From the cell containing the given text, extract its center point as (X, Y) coordinate. 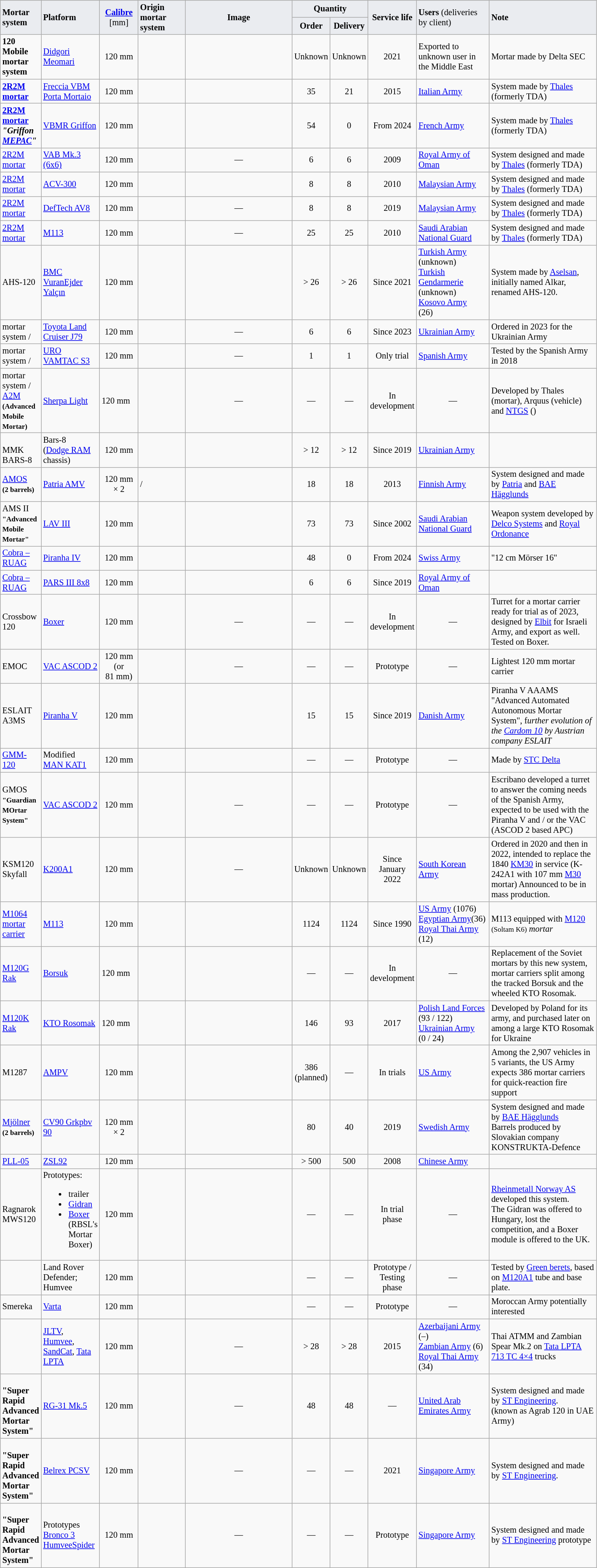
Among the 2,907 vehicles in 5 variants, the US Army expects 386 mortar carriers for quick-reaction fire support (543, 1072)
Danish Army (453, 716)
DefTech AV8 (71, 208)
System made by Aselsan, initially named Alkar, renamed AHS-120. (543, 282)
System designed and made by BAE HägglundsBarrels produced by Slovakian company KONSTRUKTA-Defence (543, 1127)
Only trial (392, 356)
120 Mobile mortar system (21, 57)
Since January 2022 (392, 869)
Quantity (330, 8)
JLTV,Humvee, SandCat, Tata LPTA (71, 1346)
Order (311, 26)
Didgori Meomari (71, 57)
Turkish Army (unknown) Turkish Gendarmerie(unknown)Kosovo Army(26) (453, 282)
Finnish Army (453, 484)
KTO Rosomak (71, 1023)
PLL-05 (21, 1161)
2009 (392, 160)
Ragnarok MWS120 (21, 1214)
Italian Army (453, 91)
Platform (71, 17)
RG-31 Mk.5 (71, 1406)
In trials (392, 1072)
MMK BARS-8 (21, 450)
Rheinmetall Norway AS developed this system.The Gidran was offered to Hungary, lost the competition, and a Boxer module is offered to the UK. (543, 1214)
BMC VuranEjder Yalçın (71, 282)
URO VAMTAC S3 (71, 356)
2R2M mortar "Griffon MEPAC" (21, 125)
M1064 mortar carrier (21, 924)
Calibre[mm] (119, 17)
Users (deliveries by client) (453, 17)
Service life (392, 17)
PrototypesBronco 3 HumveeSpider (71, 1535)
Since 1990 (392, 924)
In trial phase (392, 1214)
System designed and made by ST Engineering.(known as Agrab 120 in UAE Army) (543, 1406)
AHS-120 (21, 282)
Ordered in 2020 and then in 2022, intended to replace the 1840 KM30 in service (K-242A1 with 107 mm M30 mortar) Announced to be in mass production. (543, 869)
Ordered in 2023 for the Ukrainian Army (543, 332)
Since 2021 (392, 282)
Note (543, 17)
Developed by Poland for its army, and purchased later on among a large KTO Rosomak for Ukraine (543, 1023)
Borsuk (71, 973)
500 (349, 1161)
CV90 Grkpbv 90 (71, 1127)
mortar system /A2M(Advanced Mobile Mortar) (21, 401)
93 (349, 1023)
Piranha V (71, 716)
Bars-8(Dodge RAM chassis) (71, 450)
Mjölner(2 barrels) (21, 1127)
AMOS(2 barrels) (21, 484)
Tested by Green berets, based on M120A1 tube and base plate. (543, 1278)
Boxer (71, 622)
120 mm (or 81 mm) (119, 666)
French Army (453, 125)
Freccia VBM Porta Mortaio (71, 91)
2008 (392, 1161)
VAB Mk.3 (6x6) (71, 160)
Land Rover Defender;Humvee (71, 1278)
Developed by Thales (mortar), Arquus (vehicle) and NTGS () (543, 401)
M113 equipped with M120 (Soltam K6) mortar (543, 924)
Crossbow 120 (21, 622)
Mortar made by Delta SEC (543, 57)
VBMR Griffon (71, 125)
United Arab Emirates Army (453, 1406)
M1287 (21, 1072)
386(planned) (311, 1072)
Weapon system developed by Delco Systems and Royal Ordonance (543, 524)
Azerbaijani Army (–) Zambian Army (6) Royal Thai Army (34) (453, 1346)
K200A1 (71, 869)
Piranha V AAAMS "Advanced Automated Autonomous Mortar System", further evolution of the Cardom 10 by Austrian company ESLAIT (543, 716)
Chinese Army (453, 1161)
Spanish Army (453, 356)
80 (311, 1127)
Prototypes:trailerGidranBoxer (RBSL's Mortar Boxer) (71, 1214)
Toyota Land Cruiser J79 (71, 332)
ModifiedMAN KAT1 (71, 760)
Thai ATMM and Zambian Spear Mk.2 on Tata LPTA 713 TC 4×4 trucks (543, 1346)
System designed and made by ST Engineering prototype (543, 1535)
ACV-300 (71, 184)
US Army (1076) Egyptian Army(36) Royal Thai Army (12) (453, 924)
35 (311, 91)
Replacement of the Soviet mortars by this new system, mortar carriers split among the tracked Borsuk and the wheeled KTO Rosomak. (543, 973)
Exported to unknown user in the Middle East (453, 57)
54 (311, 125)
PARS III 8x8 (71, 582)
Tested by the Spanish Army in 2018 (543, 356)
Belrex PCSV (71, 1470)
AMPV (71, 1072)
M120G Rak (21, 973)
US Army (453, 1072)
Smereka (21, 1307)
ZSL92 (71, 1161)
System designed and made by Patria and BAE Hägglunds (543, 484)
LAV III (71, 524)
Since 2023 (392, 332)
Swedish Army (453, 1127)
GMOS "Guardian MOrtar System" (21, 805)
Mortar system (21, 17)
Varta (71, 1307)
— (239, 869)
Made by STC Delta (543, 760)
South Korean Army (453, 869)
Polish Land Forces(93 / 122) Ukrainian Army(0 / 24) (453, 1023)
"12 cm Mörser 16" (543, 558)
Since 2002 (392, 524)
2017 (392, 1023)
EMOC (21, 666)
Sherpa Light (71, 401)
Delivery (349, 26)
Swiss Army (453, 558)
Moroccan Army potentially interested (543, 1307)
40 (349, 1127)
Lightest 120 mm mortar carrier (543, 666)
2013 (392, 484)
GMM-120 (21, 760)
System designed and made by ST Engineering. (543, 1470)
Patria AMV (71, 484)
KSM120 Skyfall (21, 869)
ESLAIT A3MS (21, 716)
M120K Rak (21, 1023)
Prototype / Testing phase (392, 1278)
Origin mortar system (162, 17)
146 (311, 1023)
AMS II"Advanced Mobile Mortar" (21, 524)
21 (349, 91)
Piranha IV (71, 558)
Image (239, 17)
Turret for a mortar carrier ready for trial as of 2023, designed by Elbit for Israeli Army, and export as well. Tested on Boxer. (543, 622)
> 500 (311, 1161)
/ (162, 484)
